Scan for the cell matching the given text and deliver its (X, Y) coordinate at center. 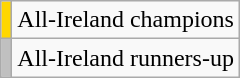
All-Ireland runners-up (126, 58)
All-Ireland champions (126, 20)
